Capture the cell that displays the provided text and extract its [x, y] central coordinate. 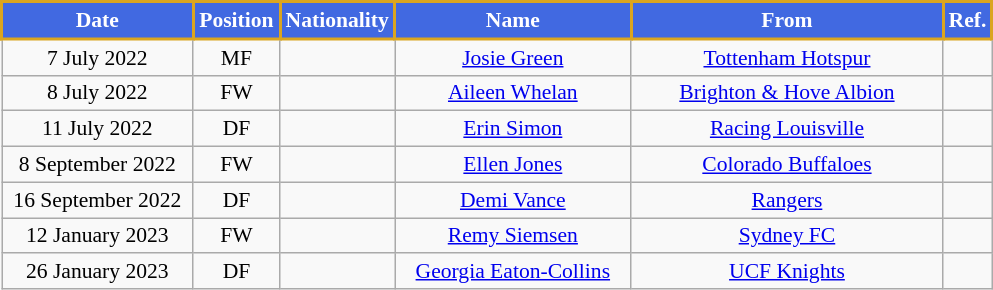
Colorado Buffaloes [787, 165]
Sydney FC [787, 236]
Rangers [787, 200]
Brighton & Hove Albion [787, 93]
8 July 2022 [98, 93]
Remy Siemsen [514, 236]
Nationality [338, 20]
Ref. [968, 20]
Josie Green [514, 57]
12 January 2023 [98, 236]
8 September 2022 [98, 165]
Tottenham Hotspur [787, 57]
Name [514, 20]
Racing Louisville [787, 129]
MF [236, 57]
Aileen Whelan [514, 93]
Date [98, 20]
26 January 2023 [98, 272]
Georgia Eaton-Collins [514, 272]
UCF Knights [787, 272]
11 July 2022 [98, 129]
Erin Simon [514, 129]
Demi Vance [514, 200]
Ellen Jones [514, 165]
Position [236, 20]
From [787, 20]
7 July 2022 [98, 57]
16 September 2022 [98, 200]
